Capture the cell that displays the provided text and extract its (X, Y) central coordinate. 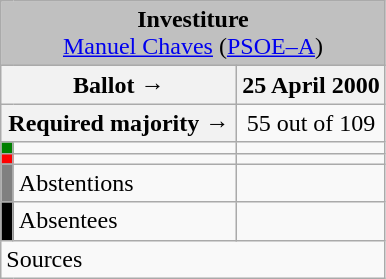
Required majority → (119, 123)
Absentees (125, 221)
55 out of 109 (311, 123)
Sources (193, 259)
25 April 2000 (311, 85)
Ballot → (119, 85)
InvestitureManuel Chaves (PSOE–A) (193, 34)
Abstentions (125, 183)
